Provide the [X, Y] coordinate of the cell's center where the given text is located.  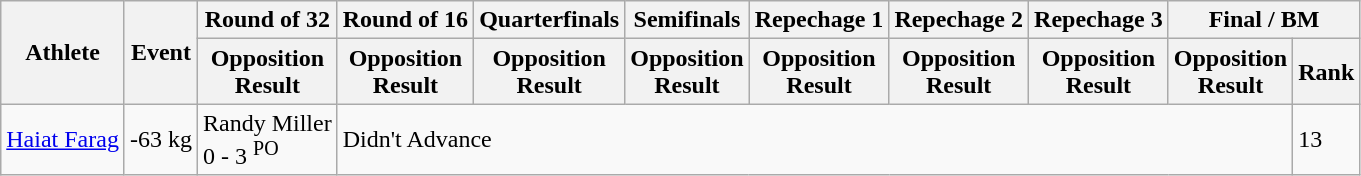
13 [1326, 140]
Randy Miller0 - 3 PO [267, 140]
Quarterfinals [550, 20]
Repechage 3 [1099, 20]
Rank [1326, 72]
Semifinals [687, 20]
Repechage 1 [819, 20]
Haiat Farag [63, 140]
-63 kg [160, 140]
Repechage 2 [959, 20]
Athlete [63, 52]
Event [160, 52]
Round of 32 [267, 20]
Round of 16 [405, 20]
Final / BM [1264, 20]
Didn't Advance [815, 140]
